Determine the [X, Y] coordinate at the center of the cell enclosing the given text.  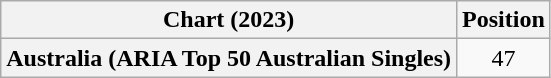
Chart (2023) [229, 20]
47 [504, 58]
Australia (ARIA Top 50 Australian Singles) [229, 58]
Position [504, 20]
